Return the [X, Y] coordinate for the center point of the cell that contains the specified text.  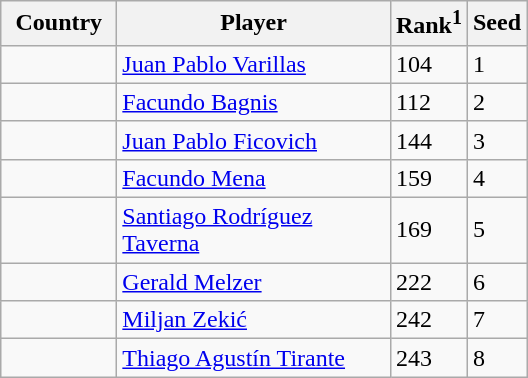
Juan Pablo Varillas [254, 64]
242 [428, 320]
Gerald Melzer [254, 282]
243 [428, 358]
4 [496, 178]
104 [428, 64]
Thiago Agustín Tirante [254, 358]
Country [59, 24]
Player [254, 24]
3 [496, 140]
Santiago Rodríguez Taverna [254, 230]
Juan Pablo Ficovich [254, 140]
Seed [496, 24]
159 [428, 178]
Facundo Mena [254, 178]
5 [496, 230]
2 [496, 102]
8 [496, 358]
Facundo Bagnis [254, 102]
144 [428, 140]
6 [496, 282]
222 [428, 282]
112 [428, 102]
7 [496, 320]
Miljan Zekić [254, 320]
169 [428, 230]
Rank1 [428, 24]
1 [496, 64]
